Find where the given text appears and provide that cell's center as (x, y) coordinate. 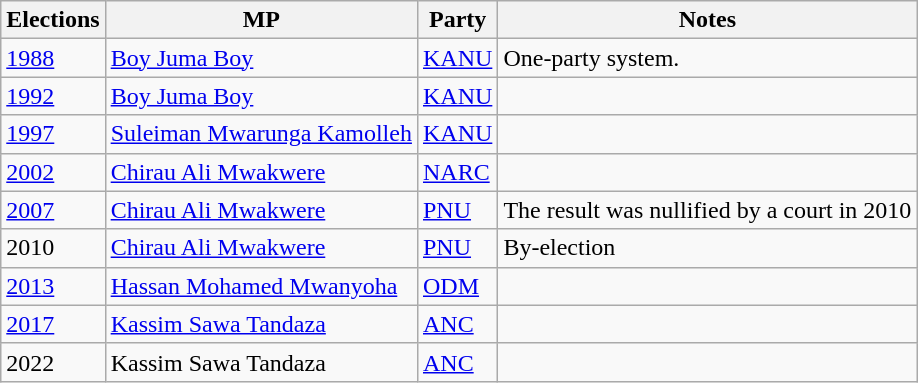
One-party system. (708, 58)
By-election (708, 248)
2007 (53, 210)
2022 (53, 362)
1992 (53, 96)
The result was nullified by a court in 2010 (708, 210)
Party (457, 20)
2017 (53, 324)
Suleiman Mwarunga Kamolleh (261, 134)
2002 (53, 172)
MP (261, 20)
2010 (53, 248)
1988 (53, 58)
NARC (457, 172)
2013 (53, 286)
1997 (53, 134)
Notes (708, 20)
Hassan Mohamed Mwanyoha (261, 286)
Elections (53, 20)
ODM (457, 286)
